Provide the (X, Y) coordinate of the cell's center where the given text is located.  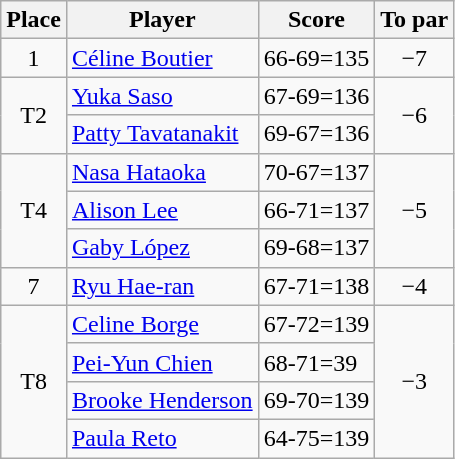
Brooke Henderson (162, 400)
68-71=39 (316, 362)
Céline Boutier (162, 58)
Score (316, 20)
Nasa Hataoka (162, 172)
−7 (414, 58)
Pei-Yun Chien (162, 362)
Gaby López (162, 248)
66-71=137 (316, 210)
70-67=137 (316, 172)
Alison Lee (162, 210)
69-67=136 (316, 134)
69-70=139 (316, 400)
67-69=136 (316, 96)
Place (34, 20)
Celine Borge (162, 324)
To par (414, 20)
T8 (34, 381)
Yuka Saso (162, 96)
67-72=139 (316, 324)
Player (162, 20)
−6 (414, 115)
−3 (414, 381)
67-71=138 (316, 286)
66-69=135 (316, 58)
1 (34, 58)
Patty Tavatanakit (162, 134)
−5 (414, 210)
69-68=137 (316, 248)
Paula Reto (162, 438)
Ryu Hae-ran (162, 286)
7 (34, 286)
−4 (414, 286)
64-75=139 (316, 438)
T2 (34, 115)
T4 (34, 210)
